Provide the [X, Y] coordinate of the cell's center where the given text is located.  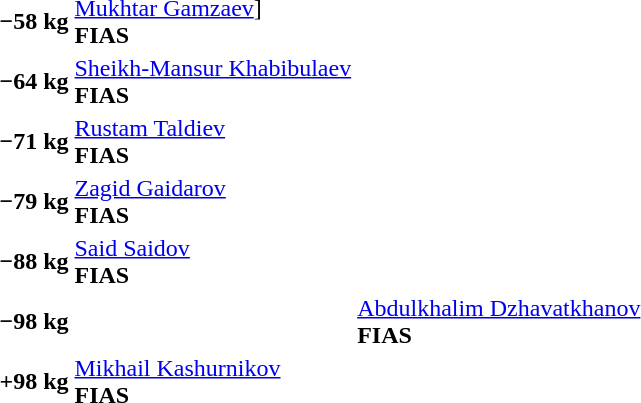
Said SaidovFIAS [213, 262]
Zagid GaidarovFIAS [213, 202]
Sheikh-Mansur KhabibulaevFIAS [213, 82]
Rustam TaldievFIAS [213, 142]
